Provide the (X, Y) coordinate of the cell's center where the given text is located.  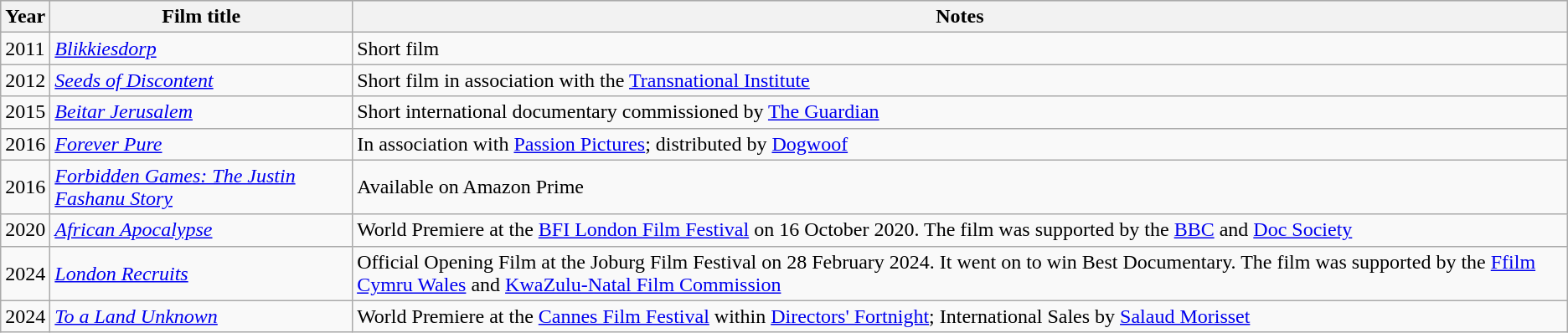
London Recruits (201, 273)
Year (25, 17)
Beitar Jerusalem (201, 112)
Seeds of Discontent (201, 80)
2015 (25, 112)
Short international documentary commissioned by The Guardian (960, 112)
African Apocalypse (201, 230)
Notes (960, 17)
World Premiere at the BFI London Film Festival on 16 October 2020. The film was supported by the BBC and Doc Society (960, 230)
2012 (25, 80)
2020 (25, 230)
Forbidden Games: The Justin Fashanu Story (201, 187)
Film title (201, 17)
In association with Passion Pictures; distributed by Dogwoof (960, 144)
2011 (25, 49)
Available on Amazon Prime (960, 187)
Blikkiesdorp (201, 49)
To a Land Unknown (201, 316)
World Premiere at the Cannes Film Festival within Directors' Fortnight; International Sales by Salaud Morisset (960, 316)
Short film in association with the Transnational Institute (960, 80)
Short film (960, 49)
Forever Pure (201, 144)
